Search for the cell housing the specified text and yield its (x, y) center coordinate. 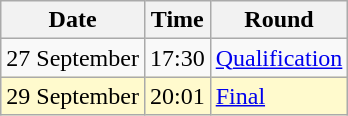
29 September (73, 96)
Time (177, 20)
Final (279, 96)
Date (73, 20)
Round (279, 20)
Qualification (279, 58)
27 September (73, 58)
20:01 (177, 96)
17:30 (177, 58)
